Return the (x, y) coordinate for the center point of the cell that contains the specified text.  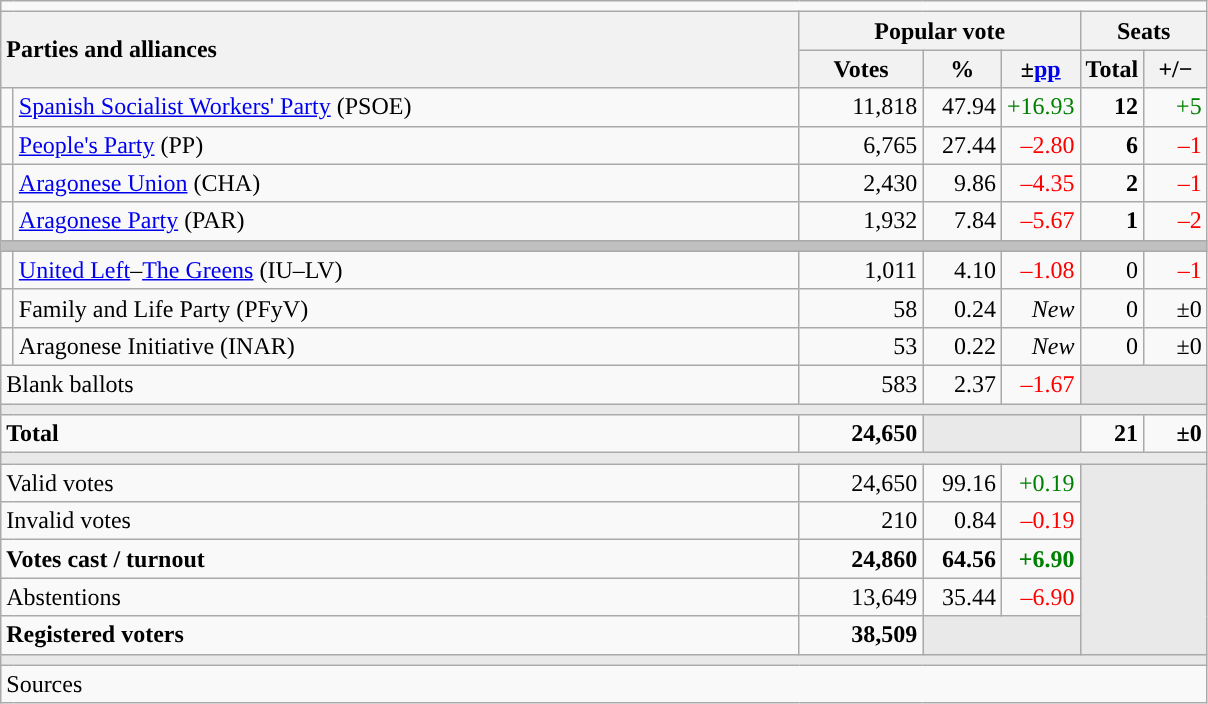
47.94 (962, 107)
+5 (1176, 107)
Blank ballots (400, 384)
±pp (1040, 69)
–4.35 (1040, 183)
+/− (1176, 69)
Abstentions (400, 597)
6,765 (861, 145)
12 (1112, 107)
0.84 (962, 521)
Spanish Socialist Workers' Party (PSOE) (406, 107)
583 (861, 384)
Aragonese Party (PAR) (406, 221)
13,649 (861, 597)
–0.19 (1040, 521)
99.16 (962, 483)
Family and Life Party (PFyV) (406, 308)
% (962, 69)
Votes (861, 69)
53 (861, 346)
Valid votes (400, 483)
Aragonese Union (CHA) (406, 183)
11,818 (861, 107)
210 (861, 521)
Votes cast / turnout (400, 559)
2 (1112, 183)
58 (861, 308)
Seats (1144, 31)
–1.67 (1040, 384)
24,860 (861, 559)
2.37 (962, 384)
1 (1112, 221)
Popular vote (940, 31)
0.24 (962, 308)
United Left–The Greens (IU–LV) (406, 270)
Parties and alliances (400, 50)
Invalid votes (400, 521)
7.84 (962, 221)
–6.90 (1040, 597)
Registered voters (400, 635)
0.22 (962, 346)
27.44 (962, 145)
People's Party (PP) (406, 145)
4.10 (962, 270)
6 (1112, 145)
38,509 (861, 635)
21 (1112, 434)
Sources (604, 684)
Aragonese Initiative (INAR) (406, 346)
–2.80 (1040, 145)
+0.19 (1040, 483)
2,430 (861, 183)
35.44 (962, 597)
–1.08 (1040, 270)
1,932 (861, 221)
+6.90 (1040, 559)
–5.67 (1040, 221)
9.86 (962, 183)
+16.93 (1040, 107)
64.56 (962, 559)
–2 (1176, 221)
1,011 (861, 270)
